Identify which cell holds the provided text, then report its [X, Y] central coordinate. 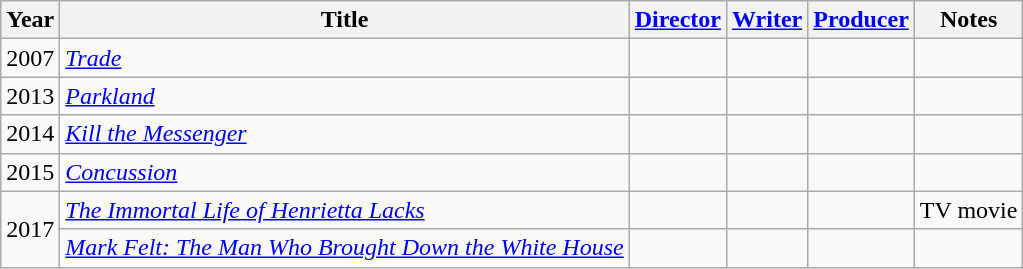
Notes [968, 20]
The Immortal Life of Henrietta Lacks [344, 210]
Director [678, 20]
Writer [766, 20]
Mark Felt: The Man Who Brought Down the White House [344, 248]
Concussion [344, 172]
2007 [30, 58]
Trade [344, 58]
Parkland [344, 96]
Kill the Messenger [344, 134]
Title [344, 20]
Producer [862, 20]
2015 [30, 172]
TV movie [968, 210]
2017 [30, 229]
2014 [30, 134]
Year [30, 20]
2013 [30, 96]
